Scan for the cell matching the given text and deliver its (x, y) coordinate at center. 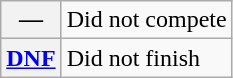
Did not finish (146, 58)
DNF (31, 58)
— (31, 20)
Did not compete (146, 20)
